Detect which cell encompasses the target text, then output its (x, y) center coordinate. 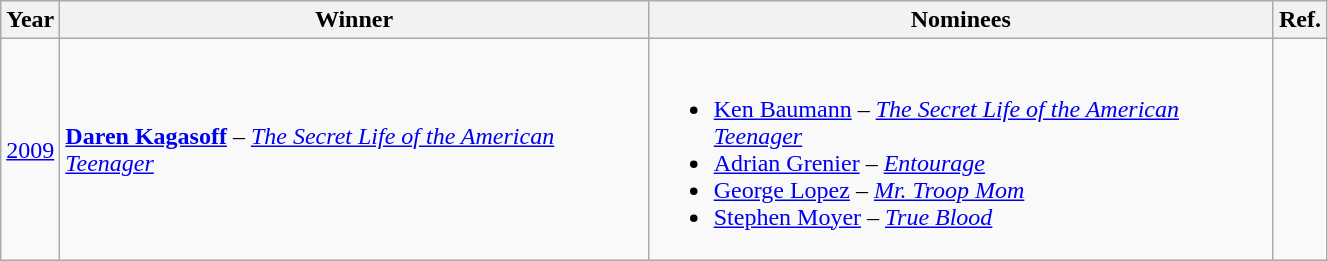
Ken Baumann – The Secret Life of the American TeenagerAdrian Grenier – EntourageGeorge Lopez – Mr. Troop MomStephen Moyer – True Blood (960, 150)
Winner (354, 20)
Ref. (1300, 20)
2009 (30, 150)
Daren Kagasoff – The Secret Life of the American Teenager (354, 150)
Year (30, 20)
Nominees (960, 20)
